Determine the [x, y] coordinate at the center of the cell enclosing the given text.  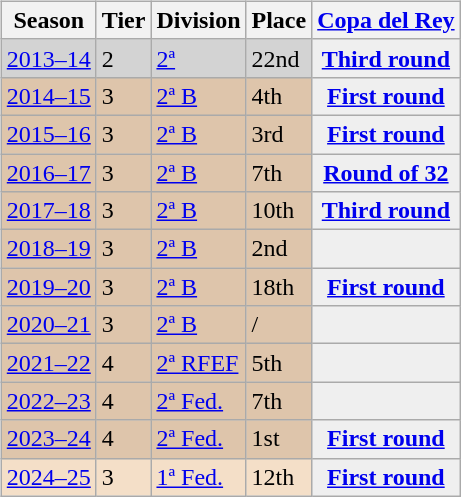
Round of 32 [386, 173]
Copa del Rey [386, 20]
2018–19 [48, 249]
2024–25 [48, 477]
2ª [198, 58]
2 [124, 58]
10th [279, 211]
3rd [279, 134]
1ª Fed. [198, 477]
18th [279, 287]
12th [279, 477]
2020–21 [48, 325]
2nd [279, 249]
4th [279, 96]
2022–23 [48, 401]
2016–17 [48, 173]
2019–20 [48, 287]
Season [48, 20]
2023–24 [48, 439]
5th [279, 363]
Tier [124, 20]
2017–18 [48, 211]
/ [279, 325]
2013–14 [48, 58]
22nd [279, 58]
2014–15 [48, 96]
2015–16 [48, 134]
Division [198, 20]
2021–22 [48, 363]
1st [279, 439]
2ª RFEF [198, 363]
Place [279, 20]
